For the text-containing cell, return its midpoint in [x, y] coordinate format. 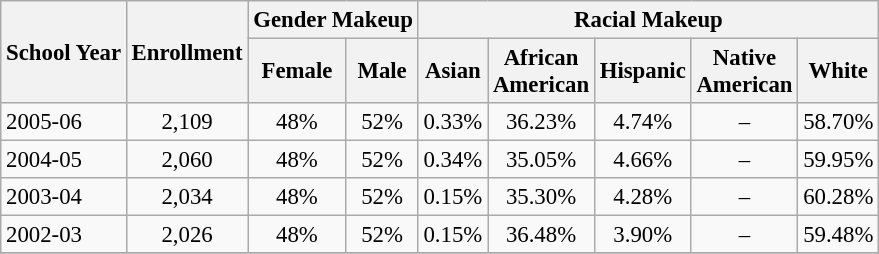
African American [542, 72]
0.33% [452, 122]
White [838, 72]
2,034 [187, 197]
60.28% [838, 197]
Racial Makeup [648, 20]
Native American [744, 72]
59.95% [838, 160]
2,026 [187, 235]
2003-04 [64, 197]
2,060 [187, 160]
0.34% [452, 160]
2004-05 [64, 160]
35.05% [542, 160]
Gender Makeup [333, 20]
58.70% [838, 122]
4.28% [642, 197]
4.74% [642, 122]
Male [382, 72]
Hispanic [642, 72]
Asian [452, 72]
3.90% [642, 235]
36.48% [542, 235]
4.66% [642, 160]
35.30% [542, 197]
Enrollment [187, 52]
59.48% [838, 235]
2,109 [187, 122]
2002-03 [64, 235]
36.23% [542, 122]
Female [297, 72]
2005-06 [64, 122]
School Year [64, 52]
